Provide the (x, y) coordinate of the cell's center where the given text is located.  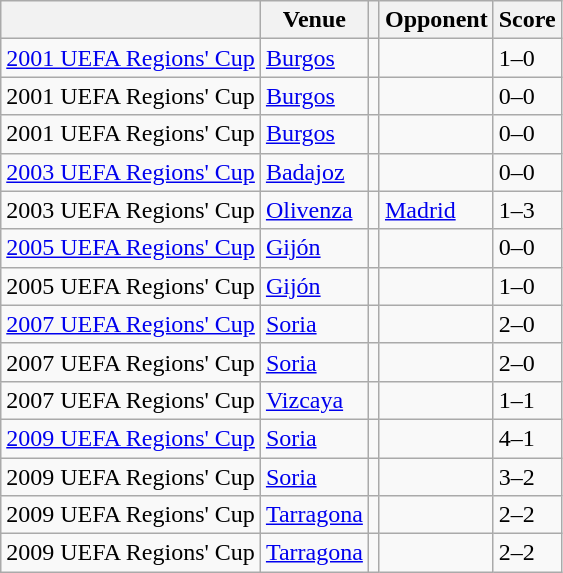
Madrid (436, 210)
Olivenza (314, 210)
3–2 (527, 477)
1–1 (527, 400)
Vizcaya (314, 400)
Opponent (436, 20)
1–3 (527, 210)
4–1 (527, 438)
Venue (314, 20)
Badajoz (314, 172)
Score (527, 20)
